Identify which cell holds the provided text, then report its [x, y] central coordinate. 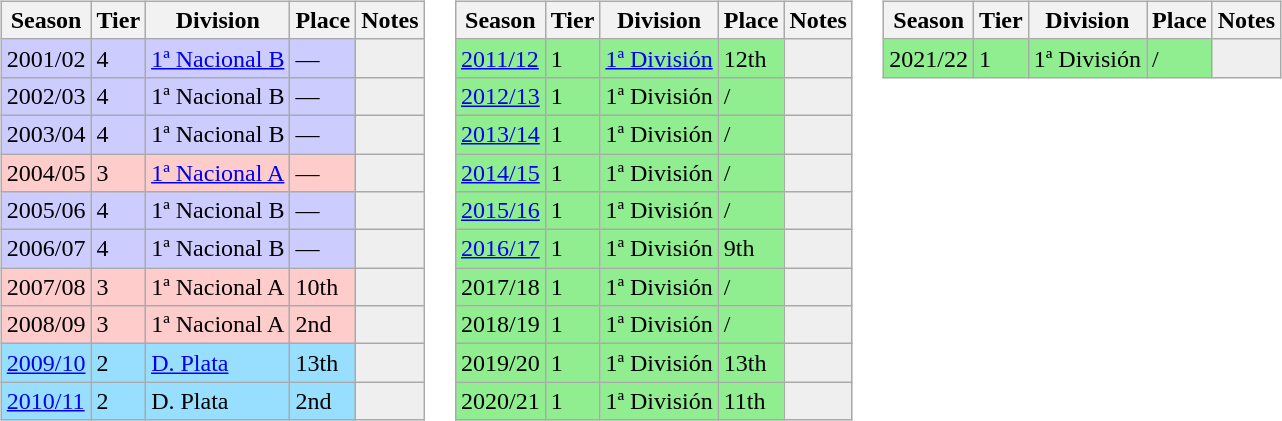
2007/08 [46, 287]
2020/21 [501, 401]
2006/07 [46, 249]
10th [323, 287]
9th [751, 249]
2018/19 [501, 325]
2015/16 [501, 211]
2008/09 [46, 325]
2004/05 [46, 173]
11th [751, 401]
2005/06 [46, 211]
2019/20 [501, 363]
2002/03 [46, 96]
2014/15 [501, 173]
2017/18 [501, 287]
2012/13 [501, 96]
2013/14 [501, 134]
12th [751, 58]
2009/10 [46, 363]
2021/22 [929, 58]
2003/04 [46, 134]
2010/11 [46, 401]
2001/02 [46, 58]
2016/17 [501, 249]
2011/12 [501, 58]
